Determine the (X, Y) coordinate at the center of the cell enclosing the given text.  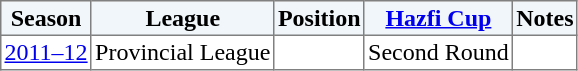
Hazfi Cup (438, 18)
Notes (544, 18)
Season (46, 18)
2011–12 (46, 52)
Position (319, 18)
Second Round (438, 52)
Provincial League (182, 52)
League (182, 18)
